Pinpoint the cell where the given text exists, returning its [x, y] midpoint coordinate. 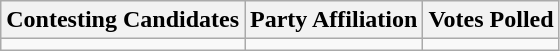
Votes Polled [491, 20]
Contesting Candidates [123, 20]
Party Affiliation [334, 20]
